Output the [x, y] coordinate of the center of the cell containing the given text.  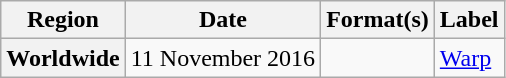
Worldwide [63, 58]
Label [469, 20]
Format(s) [378, 20]
11 November 2016 [222, 58]
Warp [469, 58]
Date [222, 20]
Region [63, 20]
